Provide the (X, Y) coordinate of the cell's center where the given text is located.  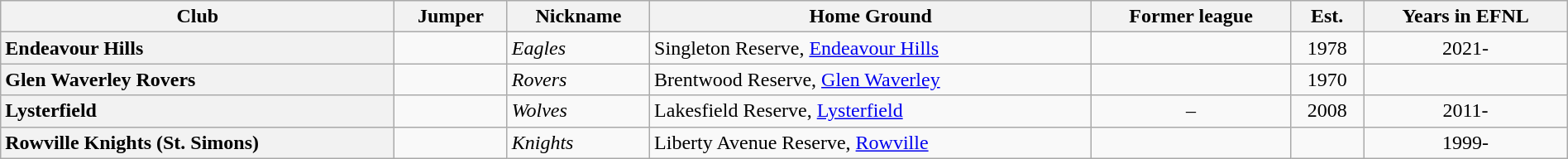
Singleton Reserve, Endeavour Hills (871, 48)
1970 (1327, 79)
1978 (1327, 48)
Rowville Knights (St. Simons) (198, 142)
Home Ground (871, 17)
Knights (578, 142)
Liberty Avenue Reserve, Rowville (871, 142)
Nickname (578, 17)
Lakesfield Reserve, Lysterfield (871, 111)
2021- (1465, 48)
Lysterfield (198, 111)
Jumper (451, 17)
Former league (1191, 17)
Endeavour Hills (198, 48)
Est. (1327, 17)
Rovers (578, 79)
Club (198, 17)
2011- (1465, 111)
2008 (1327, 111)
1999- (1465, 142)
Eagles (578, 48)
Brentwood Reserve, Glen Waverley (871, 79)
Years in EFNL (1465, 17)
Glen Waverley Rovers (198, 79)
Wolves (578, 111)
– (1191, 111)
